Find where the given text appears and provide that cell's center as [X, Y] coordinate. 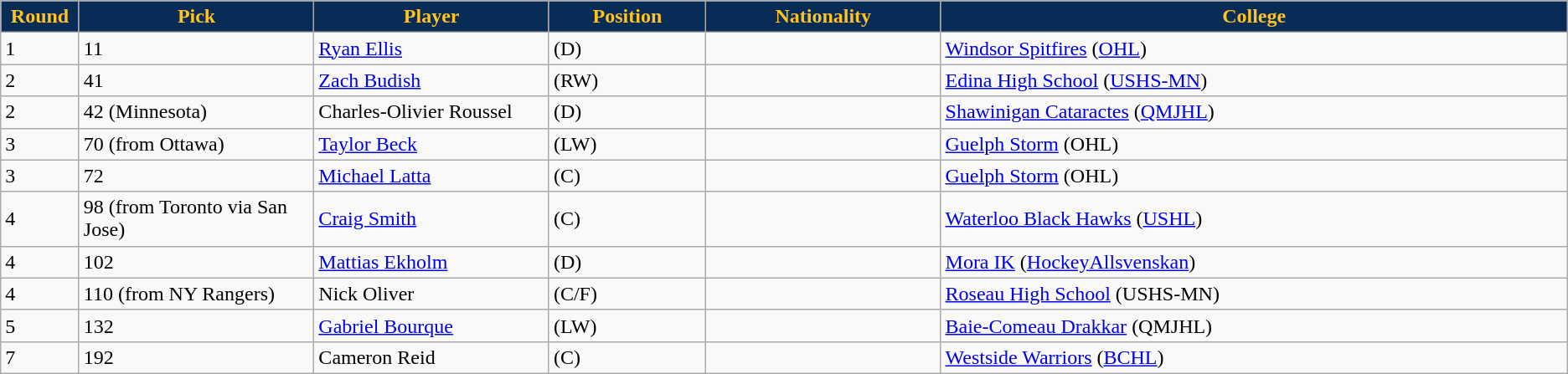
102 [196, 262]
72 [196, 176]
Michael Latta [432, 176]
Windsor Spitfires (OHL) [1254, 49]
42 (Minnesota) [196, 112]
98 (from Toronto via San Jose) [196, 219]
Ryan Ellis [432, 49]
Player [432, 17]
Westside Warriors (BCHL) [1254, 357]
Pick [196, 17]
110 (from NY Rangers) [196, 294]
1 [40, 49]
Gabriel Bourque [432, 325]
Nick Oliver [432, 294]
Position [627, 17]
132 [196, 325]
(C/F) [627, 294]
41 [196, 80]
Craig Smith [432, 219]
College [1254, 17]
Zach Budish [432, 80]
192 [196, 357]
Cameron Reid [432, 357]
Shawinigan Cataractes (QMJHL) [1254, 112]
Roseau High School (USHS-MN) [1254, 294]
(RW) [627, 80]
70 (from Ottawa) [196, 144]
Round [40, 17]
Mattias Ekholm [432, 262]
Waterloo Black Hawks (USHL) [1254, 219]
Baie-Comeau Drakkar (QMJHL) [1254, 325]
Mora IK (HockeyAllsvenskan) [1254, 262]
Edina High School (USHS-MN) [1254, 80]
Charles-Olivier Roussel [432, 112]
7 [40, 357]
Nationality [823, 17]
Taylor Beck [432, 144]
5 [40, 325]
11 [196, 49]
